Scan for the cell matching the given text and deliver its (X, Y) coordinate at center. 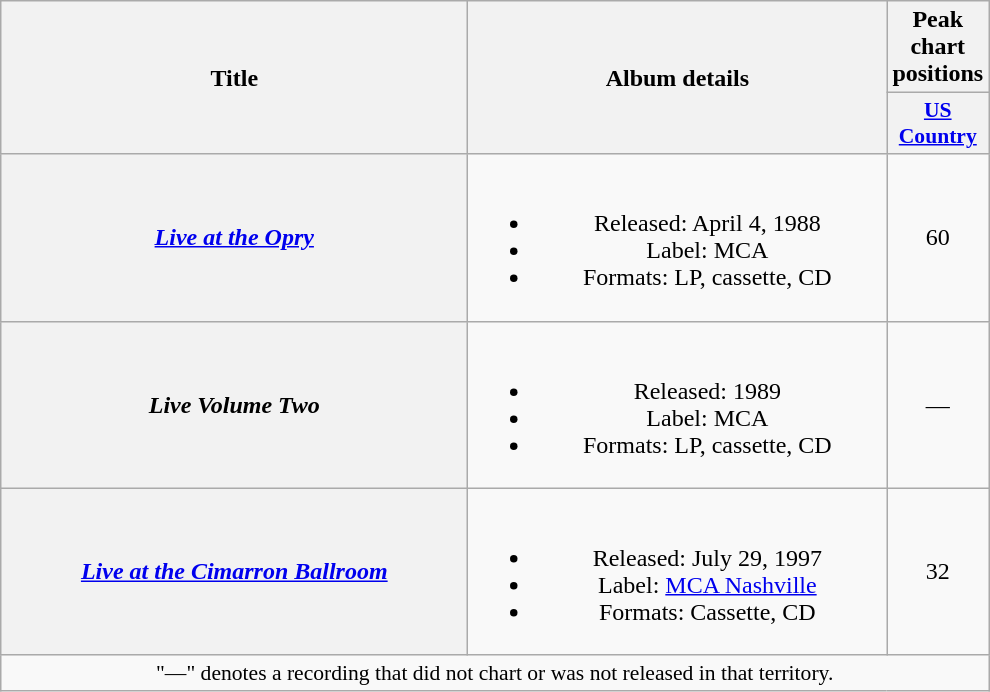
USCountry (938, 124)
Released: April 4, 1988Label: MCAFormats: LP, cassette, CD (678, 238)
"—" denotes a recording that did not chart or was not released in that territory. (495, 673)
60 (938, 238)
Live Volume Two (234, 404)
Released: 1989Label: MCAFormats: LP, cassette, CD (678, 404)
Live at the Cimarron Ballroom (234, 572)
Released: July 29, 1997Label: MCA NashvilleFormats: Cassette, CD (678, 572)
— (938, 404)
32 (938, 572)
Live at the Opry (234, 238)
Peakchartpositions (938, 47)
Title (234, 78)
Album details (678, 78)
